Output the [x, y] coordinate of the center of the cell containing the given text.  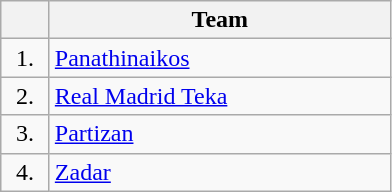
Team [220, 20]
Real Madrid Teka [220, 96]
3. [26, 134]
Panathinaikos [220, 58]
2. [26, 96]
4. [26, 172]
1. [26, 58]
Partizan [220, 134]
Zadar [220, 172]
